Return the (X, Y) coordinate for the center point of the cell that contains the specified text.  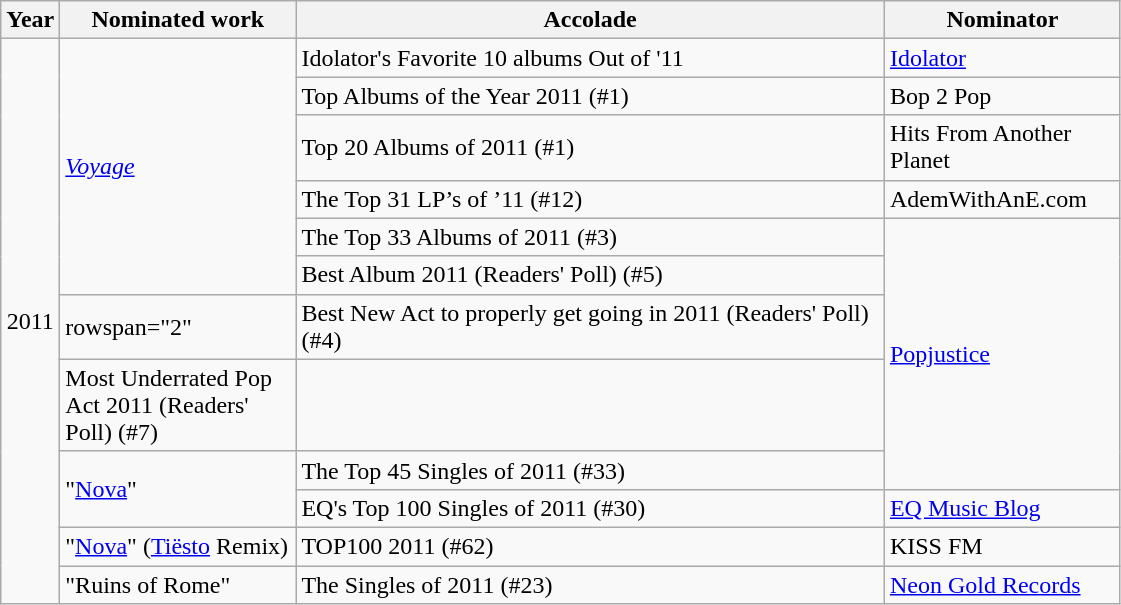
Nominated work (178, 20)
Most Underrated Pop Act 2011 (Readers' Poll) (#7) (178, 405)
The Top 33 Albums of 2011 (#3) (590, 237)
EQ's Top 100 Singles of 2011 (#30) (590, 508)
KISS FM (1002, 546)
Idolator (1002, 58)
"Nova" (178, 489)
Accolade (590, 20)
Voyage (178, 166)
EQ Music Blog (1002, 508)
Bop 2 Pop (1002, 96)
Idolator's Favorite 10 albums Out of '11 (590, 58)
2011 (30, 322)
Top Albums of the Year 2011 (#1) (590, 96)
Neon Gold Records (1002, 585)
The Top 45 Singles of 2011 (#33) (590, 470)
The Singles of 2011 (#23) (590, 585)
Best Album 2011 (Readers' Poll) (#5) (590, 275)
Best New Act to properly get going in 2011 (Readers' Poll) (#4) (590, 326)
"Nova" (Tiësto Remix) (178, 546)
The Top 31 LP’s of ’11 (#12) (590, 199)
Hits From Another Planet (1002, 148)
Popjustice (1002, 354)
Year (30, 20)
"Ruins of Rome" (178, 585)
AdemWithAnE.com (1002, 199)
Nominator (1002, 20)
rowspan="2" (178, 326)
Top 20 Albums of 2011 (#1) (590, 148)
TOP100 2011 (#62) (590, 546)
